Extract the (x, y) coordinate from the center of the cell holding the provided text.  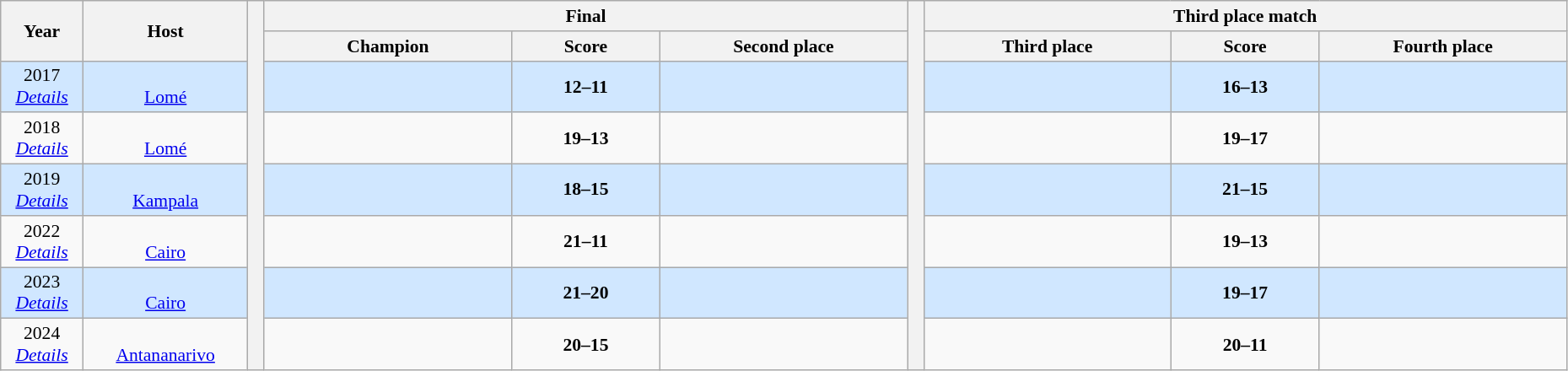
21–11 (586, 241)
2019Details (42, 191)
20–15 (586, 344)
2024Details (42, 344)
Third place match (1245, 16)
21–15 (1245, 191)
20–11 (1245, 344)
2023Details (42, 293)
Fourth place (1442, 46)
Host (165, 30)
Antananarivo (165, 344)
Kampala (165, 191)
Final (585, 16)
18–15 (586, 191)
Year (42, 30)
21–20 (586, 293)
Champion (388, 46)
2017Details (42, 86)
2022Details (42, 241)
2018Details (42, 138)
Third place (1048, 46)
16–13 (1245, 86)
Second place (783, 46)
12–11 (586, 86)
